Pinpoint the cell where the given text exists, returning its (x, y) midpoint coordinate. 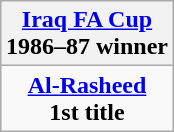
Iraq FA Cup1986–87 winner (86, 34)
Al-Rasheed1st title (86, 98)
